Locate the cell with the specified text and output its [X, Y] center coordinate. 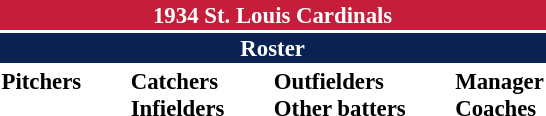
1934 St. Louis Cardinals [272, 15]
Roster [272, 48]
